Identify which cell holds the provided text, then report its (X, Y) central coordinate. 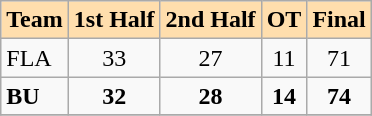
Final (339, 20)
32 (114, 96)
33 (114, 58)
11 (284, 58)
71 (339, 58)
2nd Half (210, 20)
74 (339, 96)
27 (210, 58)
OT (284, 20)
Team (35, 20)
14 (284, 96)
BU (35, 96)
FLA (35, 58)
28 (210, 96)
1st Half (114, 20)
